Locate the cell with the specified text and output its (X, Y) center coordinate. 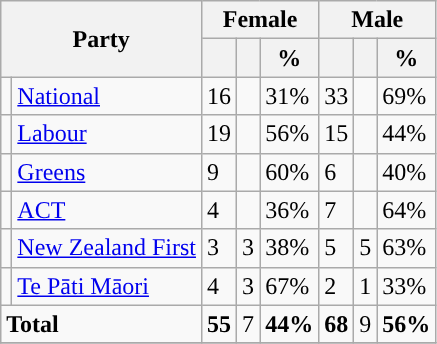
63% (406, 248)
40% (406, 172)
15 (336, 134)
ACT (107, 210)
Male (378, 20)
36% (290, 210)
33 (336, 96)
16 (218, 96)
69% (406, 96)
Labour (107, 134)
6 (336, 172)
67% (290, 286)
38% (290, 248)
Total (102, 324)
64% (406, 210)
19 (218, 134)
National (107, 96)
33% (406, 286)
1 (366, 286)
31% (290, 96)
Greens (107, 172)
Te Pāti Māori (107, 286)
55 (218, 324)
Party (102, 39)
2 (336, 286)
Female (260, 20)
New Zealand First (107, 248)
60% (290, 172)
68 (336, 324)
